Provide the (x, y) coordinate of the cell's center where the given text is located.  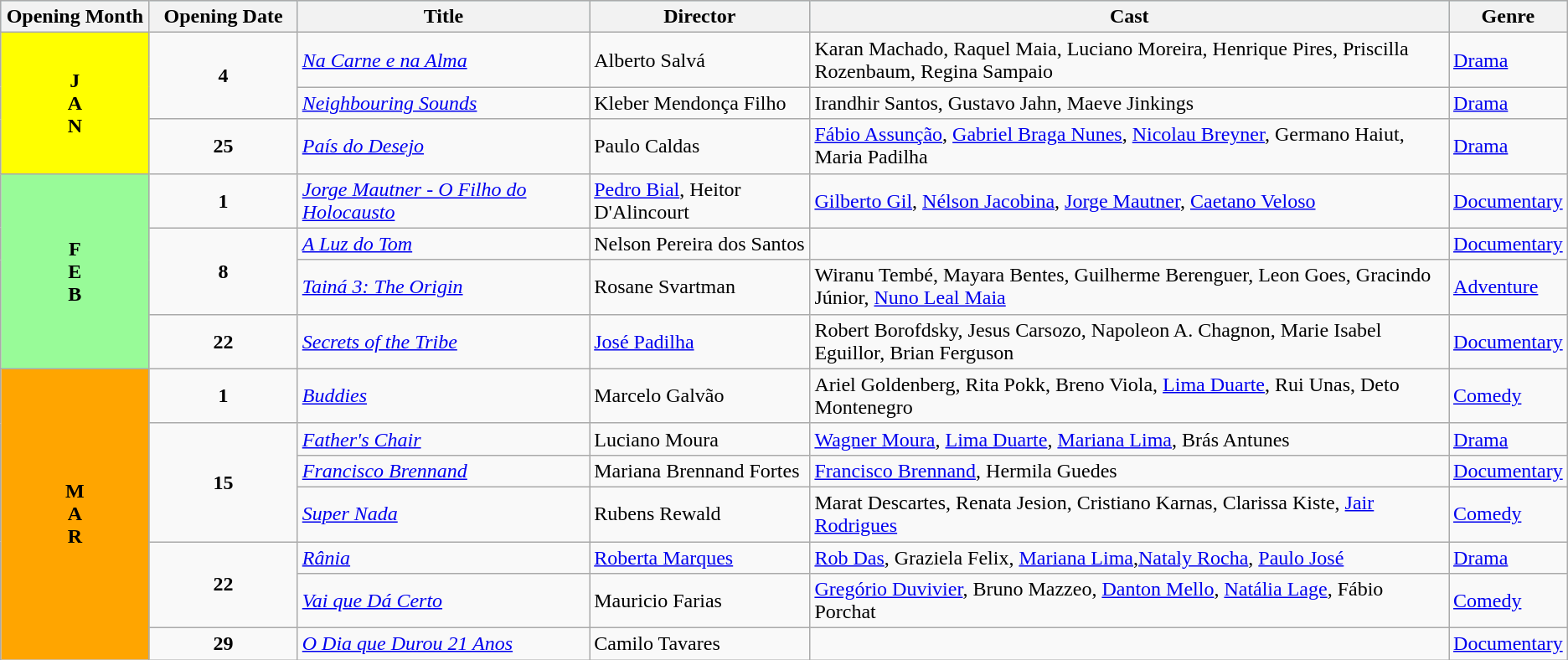
FEB (75, 271)
Kleber Mendonça Filho (700, 103)
Genre (1509, 17)
Paulo Caldas (700, 146)
Father's Chair (443, 439)
Jorge Mautner - O Filho do Holocausto (443, 201)
Francisco Brennand (443, 471)
Francisco Brennand, Hermila Guedes (1129, 471)
Buddies (443, 395)
Mariana Brennand Fortes (700, 471)
Gregório Duvivier, Bruno Mazzeo, Danton Mello, Natália Lage, Fábio Porchat (1129, 601)
Opening Month (75, 17)
Marcelo Galvão (700, 395)
Pedro Bial, Heitor D'Alincourt (700, 201)
25 (223, 146)
Super Nada (443, 514)
Robert Borofdsky, Jesus Carsozo, Napoleon A. Chagnon, Marie Isabel Eguillor, Brian Ferguson (1129, 342)
A Luz do Tom (443, 244)
Luciano Moura (700, 439)
Fábio Assunção, Gabriel Braga Nunes, Nicolau Breyner, Germano Haiut, Maria Padilha (1129, 146)
Secrets of the Tribe (443, 342)
Tainá 3: The Origin (443, 286)
Rob Das, Graziela Felix, Mariana Lima,Nataly Rocha, Paulo José (1129, 557)
Camilo Tavares (700, 644)
15 (223, 482)
Mauricio Farias (700, 601)
Rubens Rewald (700, 514)
Karan Machado, Raquel Maia, Luciano Moreira, Henrique Pires, Priscilla Rozenbaum, Regina Sampaio (1129, 60)
Cast (1129, 17)
Irandhir Santos, Gustavo Jahn, Maeve Jinkings (1129, 103)
Opening Date (223, 17)
Title (443, 17)
Alberto Salvá (700, 60)
Wiranu Tembé, Mayara Bentes, Guilherme Berenguer, Leon Goes, Gracindo Júnior, Nuno Leal Maia (1129, 286)
JAN (75, 103)
Na Carne e na Alma (443, 60)
4 (223, 75)
Gilberto Gil, Nélson Jacobina, Jorge Mautner, Caetano Veloso (1129, 201)
Ariel Goldenberg, Rita Pokk, Breno Viola, Lima Duarte, Rui Unas, Deto Montenegro (1129, 395)
Adventure (1509, 286)
Vai que Dá Certo (443, 601)
Rânia (443, 557)
País do Desejo (443, 146)
29 (223, 644)
8 (223, 271)
José Padilha (700, 342)
Nelson Pereira dos Santos (700, 244)
Neighbouring Sounds (443, 103)
O Dia que Durou 21 Anos (443, 644)
Director (700, 17)
Wagner Moura, Lima Duarte, Mariana Lima, Brás Antunes (1129, 439)
Rosane Svartman (700, 286)
Marat Descartes, Renata Jesion, Cristiano Karnas, Clarissa Kiste, Jair Rodrigues (1129, 514)
MAR (75, 514)
Roberta Marques (700, 557)
